Search for the cell housing the specified text and yield its (X, Y) center coordinate. 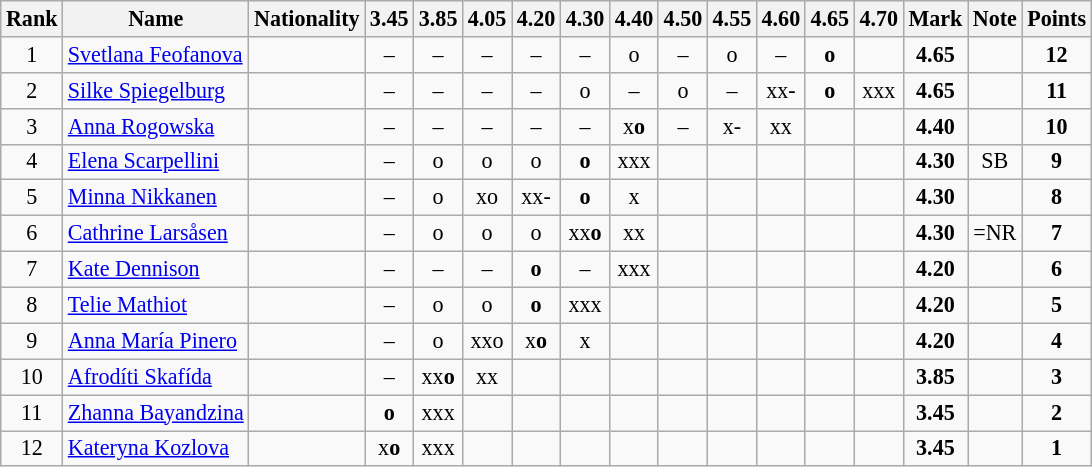
Elena Scarpellini (156, 162)
Zhanna Bayandzina (156, 412)
Telie Mathiot (156, 305)
SB (995, 162)
Points (1056, 18)
Silke Spiegelburg (156, 90)
Rank (32, 18)
x- (732, 126)
Anna Rogowska (156, 126)
4.60 (780, 18)
Nationality (307, 18)
Minna Nikkanen (156, 198)
Anna María Pinero (156, 341)
=NR (995, 233)
4.05 (488, 18)
Kate Dennison (156, 269)
Note (995, 18)
Kateryna Kozlova (156, 448)
Mark (935, 18)
Svetlana Feofanova (156, 54)
Name (156, 18)
Cathrine Larsåsen (156, 233)
Afrodíti Skafída (156, 377)
4.70 (878, 18)
4.50 (682, 18)
4.55 (732, 18)
